Return [X, Y] of the center of cell containing provided text 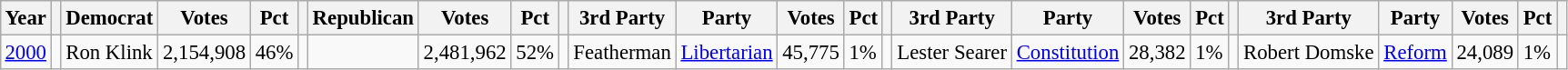
28,382 [1157, 52]
Robert Domske [1309, 52]
Democrat [109, 18]
Lester Searer [951, 52]
Libertarian [727, 52]
Constitution [1068, 52]
Republican [363, 18]
2000 [25, 52]
2,154,908 [205, 52]
Year [25, 18]
45,775 [811, 52]
24,089 [1484, 52]
Featherman [622, 52]
52% [535, 52]
Reform [1415, 52]
46% [274, 52]
Ron Klink [109, 52]
2,481,962 [465, 52]
